Return [x, y] of the center of cell containing provided text 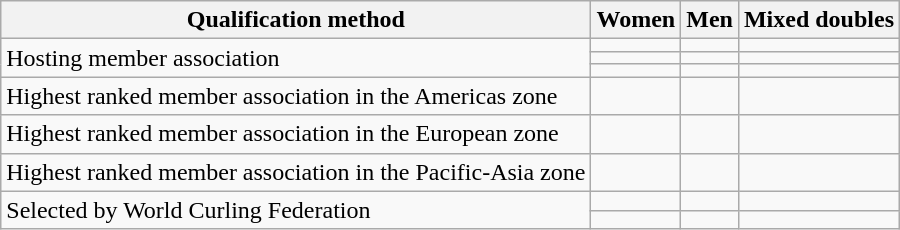
Qualification method [296, 20]
Highest ranked member association in the Pacific-Asia zone [296, 172]
Women [636, 20]
Hosting member association [296, 58]
Highest ranked member association in the European zone [296, 134]
Highest ranked member association in the Americas zone [296, 96]
Men [710, 20]
Selected by World Curling Federation [296, 210]
Mixed doubles [818, 20]
